For the text-containing cell, return its midpoint in (x, y) coordinate format. 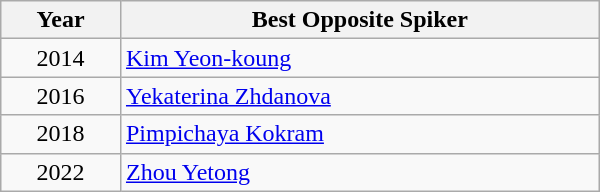
Best Opposite Spiker (360, 20)
Kim Yeon-koung (360, 58)
Yekaterina Zhdanova (360, 96)
2018 (61, 134)
2014 (61, 58)
Pimpichaya Kokram (360, 134)
Zhou Yetong (360, 172)
2022 (61, 172)
Year (61, 20)
2016 (61, 96)
